Output the [x, y] coordinate of the center of the cell containing the given text.  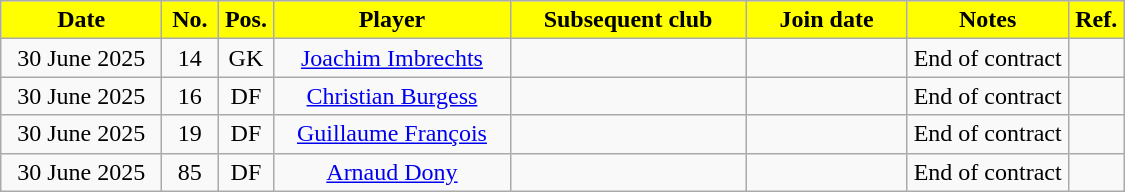
Joachim Imbrechts [392, 58]
Arnaud Dony [392, 172]
16 [190, 96]
Date [82, 20]
Christian Burgess [392, 96]
Ref. [1096, 20]
Subsequent club [628, 20]
Notes [988, 20]
No. [190, 20]
85 [190, 172]
GK [246, 58]
Join date [826, 20]
Guillaume François [392, 134]
19 [190, 134]
Pos. [246, 20]
14 [190, 58]
Player [392, 20]
